Extract the [x, y] coordinate from the center of the cell holding the provided text.  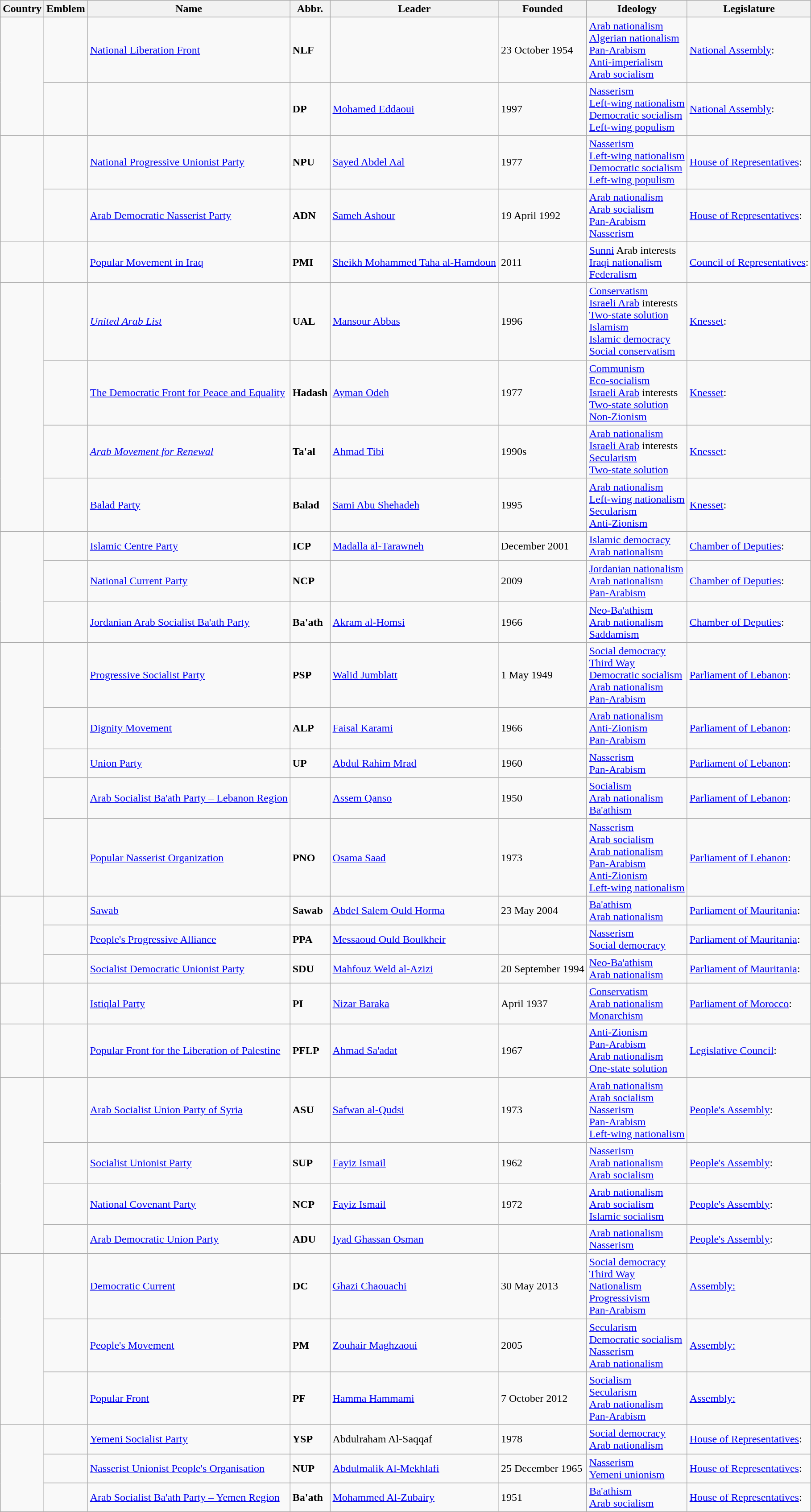
Ayman Odeh [414, 392]
Sunni Arab interestsIraqi nationalismFederalism [637, 262]
ADU [310, 1239]
Arab nationalismArab socialismIslamic socialism [637, 1204]
YSP [310, 1440]
April 1937 [542, 1004]
1960 [542, 764]
NUP [310, 1468]
PNO [310, 857]
Socialist Democratic Unionist Party [189, 969]
Arab Democratic Union Party [189, 1239]
PFLP [310, 1051]
Neo-Ba'athismArab nationalismSaddamism [637, 622]
Balad [310, 505]
Arab Socialist Union Party of Syria [189, 1110]
Ba'athismArab nationalism [637, 911]
Arab nationalismAlgerian nationalismPan-ArabismAnti-imperialismArab socialism [637, 50]
Popular Movement in Iraq [189, 262]
Nasserist Unionist People's Organisation [189, 1468]
Madalla al-Tarawneh [414, 546]
Arab Democratic Nasserist Party [189, 215]
NasserismArab nationalismArab socialism [637, 1163]
Faisal Karami [414, 728]
Jordanian Arab Socialist Ba'ath Party [189, 622]
Assem Qanso [414, 798]
Abdulraham Al-Saqqaf [414, 1440]
Social democracyThird WayNationalismProgressivismPan-Arabism [637, 1286]
Popular Front [189, 1399]
Iyad Ghassan Osman [414, 1239]
Mohammed Al-Zubairy [414, 1498]
PM [310, 1345]
Safwan al-Qudsi [414, 1110]
Ba'athismArab socialism [637, 1498]
Ghazi Chaouachi [414, 1286]
PMI [310, 262]
NasserismSocial democracy [637, 939]
People's Movement [189, 1345]
1990s [542, 451]
PSP [310, 675]
NPU [310, 162]
Ideology [637, 9]
Social democracyArab nationalism [637, 1440]
United Arab List [189, 321]
Progressive Socialist Party [189, 675]
Dignity Movement [189, 728]
Abdel Salem Ould Horma [414, 911]
Emblem [66, 9]
National Covenant Party [189, 1204]
National Liberation Front [189, 50]
Legislative Council: [749, 1051]
The Democratic Front for Peace and Equality [189, 392]
1997 [542, 109]
Arab nationalismAnti-ZionismPan-Arabism [637, 728]
1967 [542, 1051]
NasserismYemeni unionism [637, 1468]
SocialismArab nationalismBa'athism [637, 798]
Mansour Abbas [414, 321]
Hamma Hammami [414, 1399]
30 May 2013 [542, 1286]
Sami Abu Shehadeh [414, 505]
National Current Party [189, 581]
SecularismDemocratic socialismNasserismArab nationalism [637, 1345]
25 December 1965 [542, 1468]
Messaoud Ould Boulkheir [414, 939]
Leader [414, 9]
UP [310, 764]
Arab nationalismIsraeli Arab interestsSecularismTwo-state solution [637, 451]
Abbr. [310, 9]
Yemeni Socialist Party [189, 1440]
DP [310, 109]
December 2001 [542, 546]
1950 [542, 798]
Democratic Current [189, 1286]
Founded [542, 9]
Ahmad Tibi [414, 451]
Ahmad Sa'adat [414, 1051]
1951 [542, 1498]
7 October 2012 [542, 1399]
Parliament of Morocco: [749, 1004]
SDU [310, 969]
ICP [310, 546]
Union Party [189, 764]
Hadash [310, 392]
Abdul Rahim Mrad [414, 764]
NLF [310, 50]
ASU [310, 1110]
Mohamed Eddaoui [414, 109]
National Progressive Unionist Party [189, 162]
Osama Saad [414, 857]
Name [189, 9]
1996 [542, 321]
20 September 1994 [542, 969]
1978 [542, 1440]
Arab nationalismNasserism [637, 1239]
Arab nationalismLeft-wing nationalismSecularismAnti-Zionism [637, 505]
Arab nationalismArab socialismNasserismPan-ArabismLeft-wing nationalism [637, 1110]
Socialist Unionist Party [189, 1163]
1962 [542, 1163]
Islamic Centre Party [189, 546]
1995 [542, 505]
ADN [310, 215]
CommunismEco-socialismIsraeli Arab interestsTwo-state solutionNon-Zionism [637, 392]
Social democracyThird WayDemocratic socialismArab nationalismPan-Arabism [637, 675]
Anti-ZionismPan-ArabismArab nationalismOne-state solution [637, 1051]
Arab Movement for Renewal [189, 451]
Sameh Ashour [414, 215]
1 May 1949 [542, 675]
DC [310, 1286]
Arab Socialist Ba'ath Party – Lebanon Region [189, 798]
SUP [310, 1163]
Nizar Baraka [414, 1004]
Arab Socialist Ba'ath Party – Yemen Region [189, 1498]
Walid Jumblatt [414, 675]
Mahfouz Weld al-Azizi [414, 969]
23 May 2004 [542, 911]
19 April 1992 [542, 215]
Country [22, 9]
Arab nationalismArab socialismPan-ArabismNasserism [637, 215]
2011 [542, 262]
2009 [542, 581]
Ta'al [310, 451]
Jordanian nationalismArab nationalismPan-Arabism [637, 581]
Istiqlal Party [189, 1004]
SocialismSecularismArab nationalismPan-Arabism [637, 1399]
Sayed Abdel Aal [414, 162]
Sheikh Mohammed Taha al-Hamdoun [414, 262]
Balad Party [189, 505]
23 October 1954 [542, 50]
NasserismPan-Arabism [637, 764]
UAL [310, 321]
Islamic democracyArab nationalism [637, 546]
Zouhair Maghzaoui [414, 1345]
Popular Front for the Liberation of Palestine [189, 1051]
ConservatismIsraeli Arab interestsTwo-state solutionIslamismIslamic democracySocial conservatism [637, 321]
PPA [310, 939]
PI [310, 1004]
Popular Nasserist Organization [189, 857]
Abdulmalik Al-Mekhlafi [414, 1468]
2005 [542, 1345]
PF [310, 1399]
ConservatismArab nationalismMonarchism [637, 1004]
NasserismArab socialismArab nationalismPan-ArabismAnti-ZionismLeft-wing nationalism [637, 857]
Legislature [749, 9]
Akram al-Homsi [414, 622]
Council of Representatives: [749, 262]
ALP [310, 728]
Neo-Ba'athismArab nationalism [637, 969]
1972 [542, 1204]
People's Progressive Alliance [189, 939]
